Output the [x, y] coordinate of the center of the cell containing the given text.  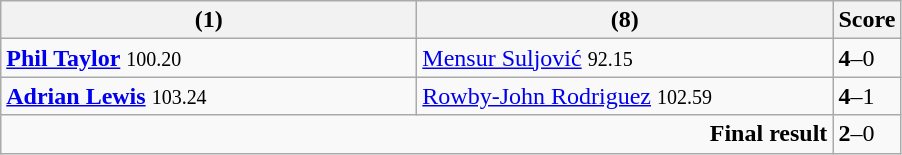
Mensur Suljović 92.15 [625, 58]
Rowby-John Rodriguez 102.59 [625, 96]
Adrian Lewis 103.24 [209, 96]
4–1 [867, 96]
Score [867, 20]
Final result [417, 134]
2–0 [867, 134]
(8) [625, 20]
(1) [209, 20]
4–0 [867, 58]
Phil Taylor 100.20 [209, 58]
